Identify which cell holds the provided text, then report its (X, Y) central coordinate. 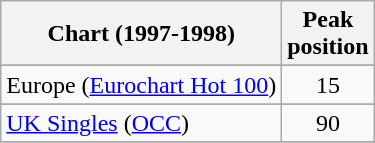
UK Singles (OCC) (142, 123)
15 (328, 85)
Peakposition (328, 34)
Europe (Eurochart Hot 100) (142, 85)
Chart (1997-1998) (142, 34)
90 (328, 123)
